Provide the [x, y] coordinate of the cell's center where the given text is located.  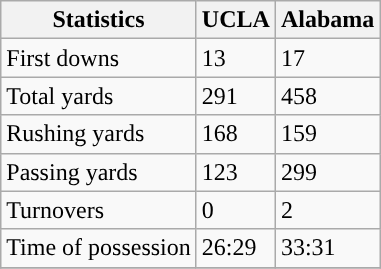
First downs [99, 58]
13 [236, 58]
299 [327, 172]
Turnovers [99, 210]
0 [236, 210]
291 [236, 96]
17 [327, 58]
Rushing yards [99, 134]
Passing yards [99, 172]
Time of possession [99, 248]
168 [236, 134]
2 [327, 210]
26:29 [236, 248]
159 [327, 134]
123 [236, 172]
Statistics [99, 20]
UCLA [236, 20]
Total yards [99, 96]
Alabama [327, 20]
458 [327, 96]
33:31 [327, 248]
